Scan for the cell matching the given text and deliver its (x, y) coordinate at center. 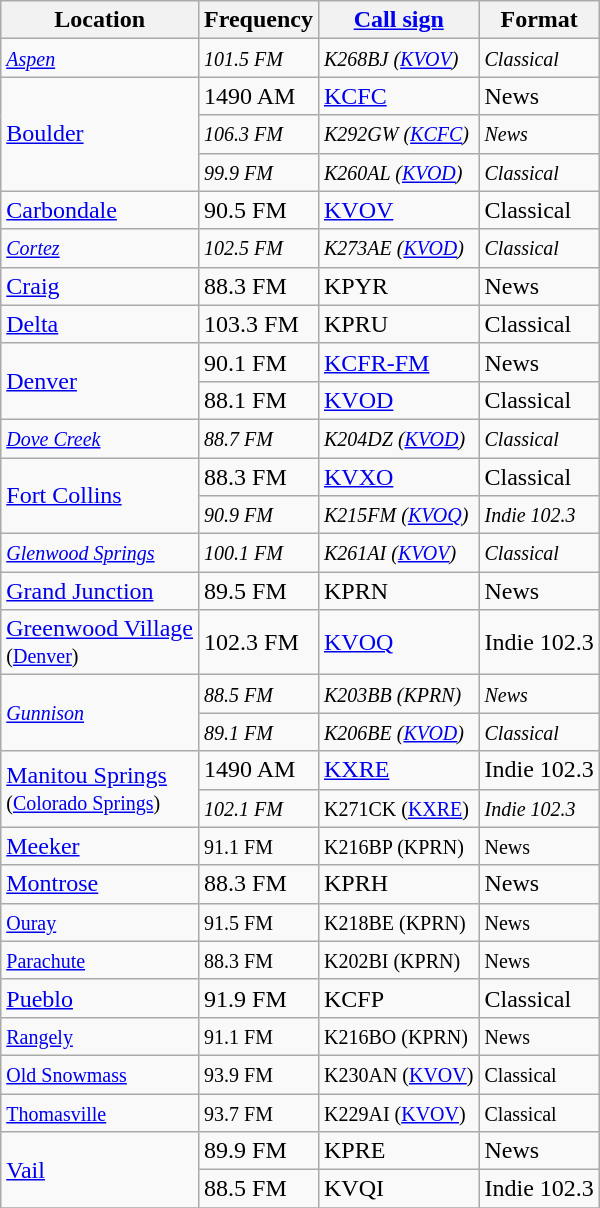
102.1 FM (259, 808)
KCFC (398, 96)
K218BE (KPRN) (398, 922)
103.3 FM (259, 324)
K229AI (KVOV) (398, 1113)
Aspen (100, 58)
102.5 FM (259, 248)
KVOQ (398, 642)
Denver (100, 381)
Thomasville (100, 1113)
Grand Junction (100, 591)
Glenwood Springs (100, 553)
K273AE (KVOD) (398, 248)
Cortez (100, 248)
102.3 FM (259, 642)
KVOV (398, 210)
K292GW (KCFC) (398, 134)
Old Snowmass (100, 1074)
KCFP (398, 998)
88.1 FM (259, 400)
KPYR (398, 286)
KVOD (398, 400)
KPRH (398, 884)
KVXO (398, 477)
91.9 FM (259, 998)
Dove Creek (100, 438)
Format (539, 20)
99.9 FM (259, 172)
KPRN (398, 591)
91.5 FM (259, 922)
K260AL (KVOD) (398, 172)
K230AN (KVOV) (398, 1074)
Craig (100, 286)
106.3 FM (259, 134)
Delta (100, 324)
Call sign (398, 20)
Meeker (100, 846)
Montrose (100, 884)
Carbondale (100, 210)
89.5 FM (259, 591)
Location (100, 20)
Fort Collins (100, 496)
K202BI (KPRN) (398, 960)
KVQI (398, 1189)
Manitou Springs(Colorado Springs) (100, 789)
Rangely (100, 1036)
Ouray (100, 922)
88.7 FM (259, 438)
KPRU (398, 324)
90.9 FM (259, 515)
90.5 FM (259, 210)
K215FM (KVOQ) (398, 515)
Gunnison (100, 713)
K203BB (KPRN) (398, 694)
Greenwood Village(Denver) (100, 642)
Pueblo (100, 998)
Boulder (100, 134)
K261AI (KVOV) (398, 553)
K204DZ (KVOD) (398, 438)
KCFR-FM (398, 362)
93.7 FM (259, 1113)
89.1 FM (259, 732)
KXRE (398, 770)
Parachute (100, 960)
90.1 FM (259, 362)
100.1 FM (259, 553)
K206BE (KVOD) (398, 732)
93.9 FM (259, 1074)
Vail (100, 1170)
KPRE (398, 1151)
K268BJ (KVOV) (398, 58)
K216BP (KPRN) (398, 846)
101.5 FM (259, 58)
K216BO (KPRN) (398, 1036)
Frequency (259, 20)
89.9 FM (259, 1151)
K271CK (KXRE) (398, 808)
